Scan for the cell matching the given text and deliver its [x, y] coordinate at center. 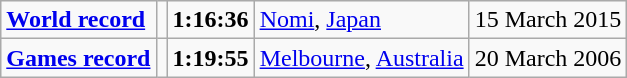
Games record [78, 58]
World record [78, 20]
Nomi, Japan [362, 20]
20 March 2006 [548, 58]
Melbourne, Australia [362, 58]
1:16:36 [210, 20]
1:19:55 [210, 58]
15 March 2015 [548, 20]
